Extract the [x, y] coordinate from the center of the cell holding the provided text.  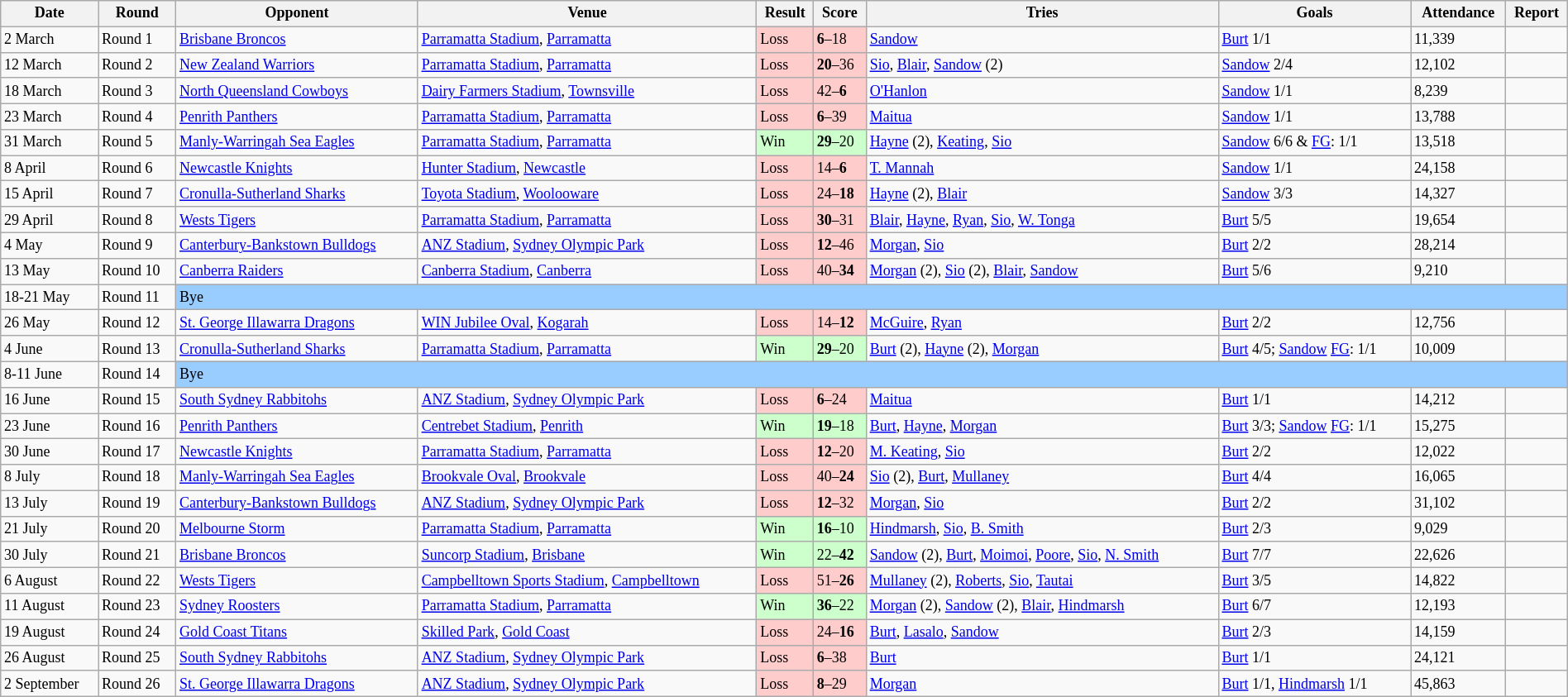
19–18 [840, 427]
11 August [50, 607]
12–20 [840, 451]
Burt [1042, 658]
8–29 [840, 683]
Campbelltown Sports Stadium, Campbelltown [587, 580]
40–24 [840, 478]
13,788 [1459, 116]
30 July [50, 554]
Sandow [1042, 40]
Hayne (2), Blair [1042, 193]
13,518 [1459, 142]
6–24 [840, 400]
28,214 [1459, 245]
Round 17 [137, 451]
Round 15 [137, 400]
21 July [50, 529]
Round 14 [137, 374]
Hunter Stadium, Newcastle [587, 169]
31 March [50, 142]
Burt, Lasalo, Sandow [1042, 632]
29 April [50, 220]
14–12 [840, 322]
Round 24 [137, 632]
Round 19 [137, 503]
O'Hanlon [1042, 91]
42–6 [840, 91]
11,339 [1459, 40]
Round 2 [137, 64]
Round 9 [137, 245]
6–38 [840, 658]
2 September [50, 683]
12 March [50, 64]
8,239 [1459, 91]
Round 1 [137, 40]
Burt 4/5; Sandow FG: 1/1 [1315, 349]
Sydney Roosters [298, 607]
4 June [50, 349]
Burt 5/6 [1315, 271]
Round 20 [137, 529]
40–34 [840, 271]
6 August [50, 580]
Round 7 [137, 193]
Sandow 3/3 [1315, 193]
Burt 3/5 [1315, 580]
Burt, Hayne, Morgan [1042, 427]
12,022 [1459, 451]
Burt 7/7 [1315, 554]
19 August [50, 632]
Round 26 [137, 683]
Round [137, 13]
26 August [50, 658]
Goals [1315, 13]
Round 12 [137, 322]
18 March [50, 91]
Sio (2), Burt, Mullaney [1042, 478]
2 March [50, 40]
9,029 [1459, 529]
Centrebet Stadium, Penrith [587, 427]
30 June [50, 451]
Tries [1042, 13]
Dairy Farmers Stadium, Townsville [587, 91]
M. Keating, Sio [1042, 451]
15,275 [1459, 427]
6–39 [840, 116]
24–16 [840, 632]
Skilled Park, Gold Coast [587, 632]
6–18 [840, 40]
Round 10 [137, 271]
23 March [50, 116]
Burt (2), Hayne (2), Morgan [1042, 349]
Morgan (2), Sio (2), Blair, Sandow [1042, 271]
Melbourne Storm [298, 529]
New Zealand Warriors [298, 64]
12,756 [1459, 322]
WIN Jubilee Oval, Kogarah [587, 322]
North Queensland Cowboys [298, 91]
19,654 [1459, 220]
24–18 [840, 193]
Suncorp Stadium, Brisbane [587, 554]
Opponent [298, 13]
8-11 June [50, 374]
30–31 [840, 220]
18-21 May [50, 298]
14,159 [1459, 632]
Result [786, 13]
12–46 [840, 245]
45,863 [1459, 683]
Hayne (2), Keating, Sio [1042, 142]
Sandow 2/4 [1315, 64]
16–10 [840, 529]
Burt 5/5 [1315, 220]
14,822 [1459, 580]
McGuire, Ryan [1042, 322]
Burt 1/1, Hindmarsh 1/1 [1315, 683]
Venue [587, 13]
Canberra Raiders [298, 271]
Date [50, 13]
T. Mannah [1042, 169]
23 June [50, 427]
14–6 [840, 169]
Brookvale Oval, Brookvale [587, 478]
Round 22 [137, 580]
Hindmarsh, Sio, B. Smith [1042, 529]
Canberra Stadium, Canberra [587, 271]
Round 21 [137, 554]
51–26 [840, 580]
10,009 [1459, 349]
Round 6 [137, 169]
22,626 [1459, 554]
Round 23 [137, 607]
Report [1537, 13]
Burt 3/3; Sandow FG: 1/1 [1315, 427]
8 April [50, 169]
Sandow 6/6 & FG: 1/1 [1315, 142]
Round 16 [137, 427]
12–32 [840, 503]
24,158 [1459, 169]
22–42 [840, 554]
24,121 [1459, 658]
26 May [50, 322]
Morgan (2), Sandow (2), Blair, Hindmarsh [1042, 607]
Mullaney (2), Roberts, Sio, Tautai [1042, 580]
12,193 [1459, 607]
16 June [50, 400]
20–36 [840, 64]
Round 11 [137, 298]
Round 25 [137, 658]
4 May [50, 245]
Sio, Blair, Sandow (2) [1042, 64]
15 April [50, 193]
Gold Coast Titans [298, 632]
13 May [50, 271]
Morgan [1042, 683]
Sandow (2), Burt, Moimoi, Poore, Sio, N. Smith [1042, 554]
Round 4 [137, 116]
14,327 [1459, 193]
14,212 [1459, 400]
36–22 [840, 607]
16,065 [1459, 478]
8 July [50, 478]
12,102 [1459, 64]
Burt 4/4 [1315, 478]
Score [840, 13]
Toyota Stadium, Woolooware [587, 193]
Round 3 [137, 91]
31,102 [1459, 503]
13 July [50, 503]
9,210 [1459, 271]
Burt 6/7 [1315, 607]
Blair, Hayne, Ryan, Sio, W. Tonga [1042, 220]
Round 5 [137, 142]
Round 13 [137, 349]
Round 8 [137, 220]
Attendance [1459, 13]
Round 18 [137, 478]
